Extract the [x, y] coordinate from the center of the cell holding the provided text.  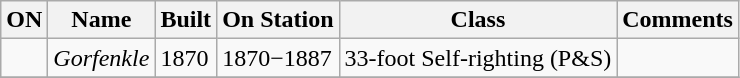
ON [24, 20]
Name [102, 20]
Class [478, 20]
Gorfenkle [102, 58]
Built [186, 20]
Comments [678, 20]
On Station [278, 20]
1870−1887 [278, 58]
1870 [186, 58]
33-foot Self-righting (P&S) [478, 58]
